For the text-containing cell, return its midpoint in [X, Y] coordinate format. 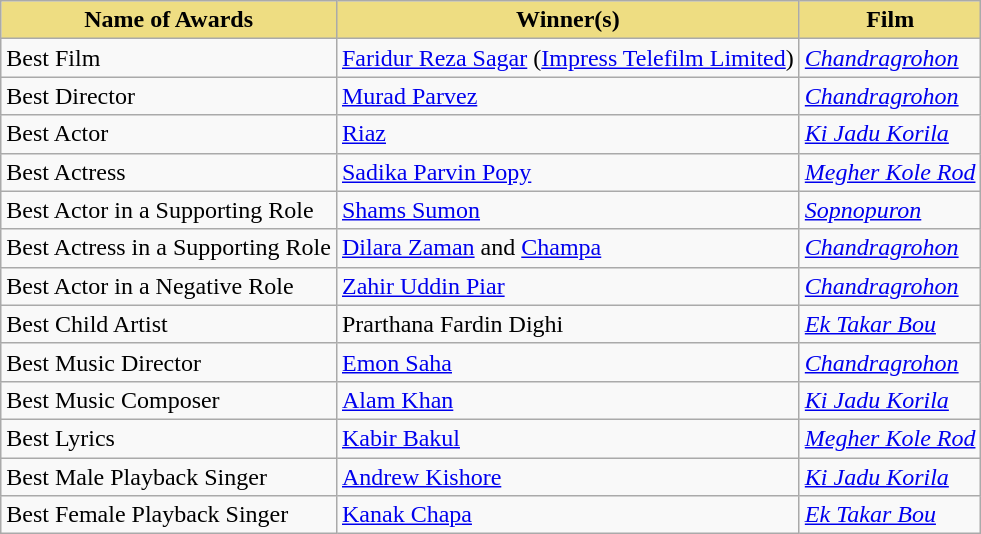
Dilara Zaman and Champa [568, 248]
Best Male Playback Singer [169, 477]
Sopnopuron [890, 210]
Film [890, 20]
Best Actor in a Supporting Role [169, 210]
Best Actor [169, 134]
Shams Sumon [568, 210]
Best Music Director [169, 362]
Murad Parvez [568, 96]
Riaz [568, 134]
Best Lyrics [169, 438]
Best Female Playback Singer [169, 515]
Best Actress in a Supporting Role [169, 248]
Best Child Artist [169, 324]
Name of Awards [169, 20]
Best Music Composer [169, 400]
Best Actress [169, 172]
Faridur Reza Sagar (Impress Telefilm Limited) [568, 58]
Best Director [169, 96]
Alam Khan [568, 400]
Best Actor in a Negative Role [169, 286]
Sadika Parvin Popy [568, 172]
Best Film [169, 58]
Andrew Kishore [568, 477]
Prarthana Fardin Dighi [568, 324]
Emon Saha [568, 362]
Kanak Chapa [568, 515]
Winner(s) [568, 20]
Kabir Bakul [568, 438]
Zahir Uddin Piar [568, 286]
